Return (x, y) of the center of cell containing provided text 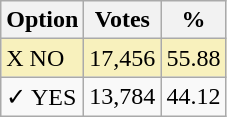
17,456 (122, 58)
44.12 (194, 97)
X NO (42, 58)
55.88 (194, 58)
% (194, 20)
Votes (122, 20)
✓ YES (42, 97)
13,784 (122, 97)
Option (42, 20)
